Output the [x, y] coordinate of the center of the cell containing the given text.  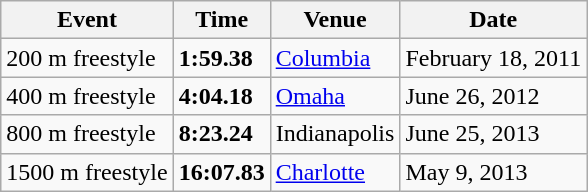
Date [494, 20]
Columbia [335, 58]
1500 m freestyle [87, 172]
Event [87, 20]
Omaha [335, 96]
February 18, 2011 [494, 58]
Time [222, 20]
June 26, 2012 [494, 96]
800 m freestyle [87, 134]
June 25, 2013 [494, 134]
May 9, 2013 [494, 172]
Venue [335, 20]
16:07.83 [222, 172]
Indianapolis [335, 134]
8:23.24 [222, 134]
4:04.18 [222, 96]
1:59.38 [222, 58]
400 m freestyle [87, 96]
200 m freestyle [87, 58]
Charlotte [335, 172]
